Pinpoint the cell where the given text exists, returning its (x, y) midpoint coordinate. 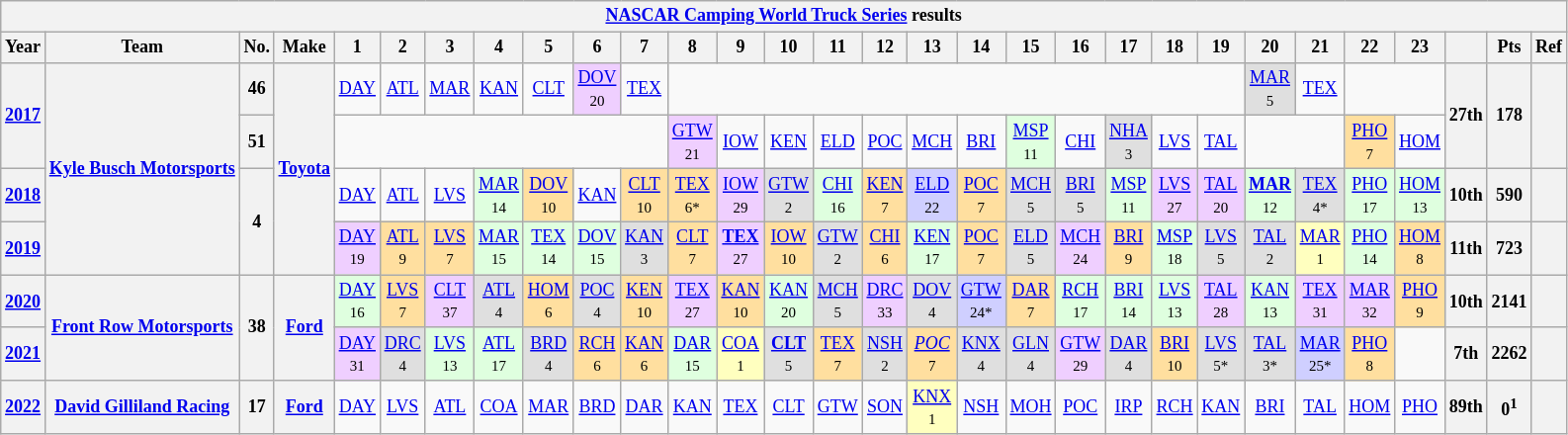
18 (1175, 47)
2262 (1509, 354)
27th (1465, 115)
CLT37 (450, 302)
KNX4 (982, 354)
KEN17 (932, 248)
NSH2 (885, 354)
Kyle Busch Motorsports (142, 168)
CLT7 (692, 248)
DRC33 (885, 302)
MAR32 (1370, 302)
BRI14 (1129, 302)
Front Row Motorsports (142, 328)
21 (1320, 47)
ATL9 (402, 248)
LVS5 (1221, 248)
Ref (1549, 47)
HOM13 (1420, 195)
Make (305, 47)
1 (357, 47)
5 (548, 47)
10 (789, 47)
2 (402, 47)
TEX4* (1320, 195)
DOV4 (932, 302)
HOM6 (548, 302)
11 (837, 47)
MSP18 (1175, 248)
2021 (24, 354)
178 (1509, 115)
TEX7 (837, 354)
2018 (24, 195)
KAN13 (1270, 302)
ATL4 (499, 302)
MAR5 (1270, 89)
GTW (837, 407)
46 (257, 89)
KNX1 (932, 407)
TAL3* (1270, 354)
DRC4 (402, 354)
POC4 (597, 302)
IOW10 (789, 248)
9 (740, 47)
DAR7 (1030, 302)
MAR25* (1320, 354)
20 (1270, 47)
7th (1465, 354)
GTW21 (692, 142)
KEN (789, 142)
2020 (24, 302)
8 (692, 47)
2017 (24, 115)
SON (885, 407)
ELD5 (1030, 248)
ATL17 (499, 354)
HOM8 (1420, 248)
KEN7 (885, 195)
CHI16 (837, 195)
22 (1370, 47)
MAR1 (1320, 248)
2022 (24, 407)
NASCAR Camping World Truck Series results (784, 16)
590 (1509, 195)
ELD22 (932, 195)
12 (885, 47)
RCH (1175, 407)
2141 (1509, 302)
PHO8 (1370, 354)
NSH (982, 407)
19 (1221, 47)
GLN4 (1030, 354)
IRP (1129, 407)
TAL20 (1221, 195)
MCH24 (1081, 248)
PHO14 (1370, 248)
CLT5 (789, 354)
MCH (932, 142)
KAN3 (645, 248)
TEX6* (692, 195)
PHO9 (1420, 302)
RCH6 (597, 354)
CHI (1081, 142)
CLT10 (645, 195)
01 (1509, 407)
DAR (645, 407)
15 (1030, 47)
COA1 (740, 354)
MAR14 (499, 195)
6 (597, 47)
MAR12 (1270, 195)
CHI6 (885, 248)
3 (450, 47)
BRI9 (1129, 248)
DAY19 (357, 248)
BRI5 (1081, 195)
David Gilliland Racing (142, 407)
DOV15 (597, 248)
7 (645, 47)
KAN6 (645, 354)
DAY31 (357, 354)
PHO (1420, 407)
TEX14 (548, 248)
13 (932, 47)
51 (257, 142)
DOV20 (597, 89)
KAN10 (740, 302)
TAL28 (1221, 302)
Toyota (305, 168)
GTW24* (982, 302)
PHO7 (1370, 142)
16 (1081, 47)
723 (1509, 248)
KAN20 (789, 302)
TAL2 (1270, 248)
MAR15 (499, 248)
DOV10 (548, 195)
DAY16 (357, 302)
BRD4 (548, 354)
89th (1465, 407)
DAR15 (692, 354)
LVS27 (1175, 195)
ELD (837, 142)
Team (142, 47)
Year (24, 47)
MOH (1030, 407)
RCH17 (1081, 302)
BRI10 (1175, 354)
NHA3 (1129, 142)
IOW29 (740, 195)
14 (982, 47)
11th (1465, 248)
2019 (24, 248)
PHO17 (1370, 195)
Pts (1509, 47)
DAR4 (1129, 354)
23 (1420, 47)
BRD (597, 407)
GTW29 (1081, 354)
COA (499, 407)
KEN10 (645, 302)
LVS5* (1221, 354)
IOW (740, 142)
TEX31 (1320, 302)
No. (257, 47)
38 (257, 328)
